Return the (X, Y) coordinate for the center point of the cell that contains the specified text.  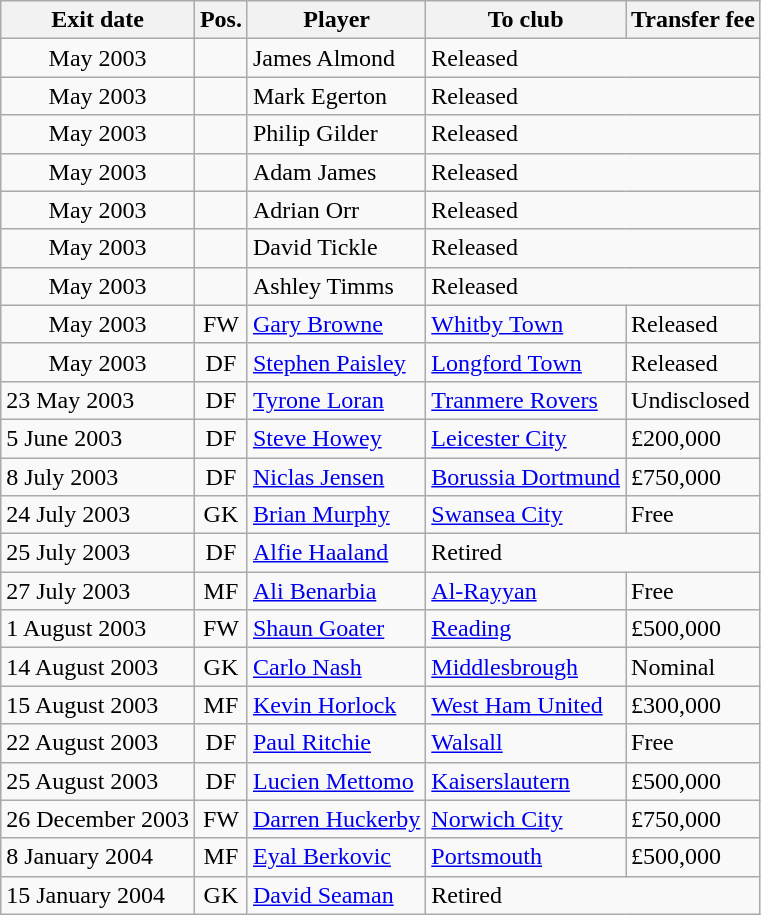
£200,000 (694, 438)
Borussia Dortmund (526, 477)
Pos. (220, 20)
Stephen Paisley (336, 362)
David Tickle (336, 248)
Kaiserslautern (526, 781)
15 August 2003 (98, 705)
22 August 2003 (98, 743)
25 July 2003 (98, 553)
Gary Browne (336, 324)
15 January 2004 (98, 895)
Brian Murphy (336, 515)
Ashley Timms (336, 286)
8 January 2004 (98, 857)
West Ham United (526, 705)
27 July 2003 (98, 591)
Tranmere Rovers (526, 400)
Adam James (336, 172)
Tyrone Loran (336, 400)
Philip Gilder (336, 134)
Walsall (526, 743)
Lucien Mettomo (336, 781)
Middlesbrough (526, 667)
Whitby Town (526, 324)
Norwich City (526, 819)
To club (526, 20)
Carlo Nash (336, 667)
£300,000 (694, 705)
Portsmouth (526, 857)
Player (336, 20)
Undisclosed (694, 400)
8 July 2003 (98, 477)
Darren Huckerby (336, 819)
Reading (526, 629)
Exit date (98, 20)
Paul Ritchie (336, 743)
25 August 2003 (98, 781)
14 August 2003 (98, 667)
Nominal (694, 667)
David Seaman (336, 895)
5 June 2003 (98, 438)
Niclas Jensen (336, 477)
Kevin Horlock (336, 705)
26 December 2003 (98, 819)
Steve Howey (336, 438)
Al-Rayyan (526, 591)
23 May 2003 (98, 400)
Alfie Haaland (336, 553)
Swansea City (526, 515)
James Almond (336, 58)
Longford Town (526, 362)
24 July 2003 (98, 515)
Leicester City (526, 438)
Mark Egerton (336, 96)
Shaun Goater (336, 629)
Transfer fee (694, 20)
Eyal Berkovic (336, 857)
Ali Benarbia (336, 591)
Adrian Orr (336, 210)
1 August 2003 (98, 629)
